For the text-containing cell, return its midpoint in (x, y) coordinate format. 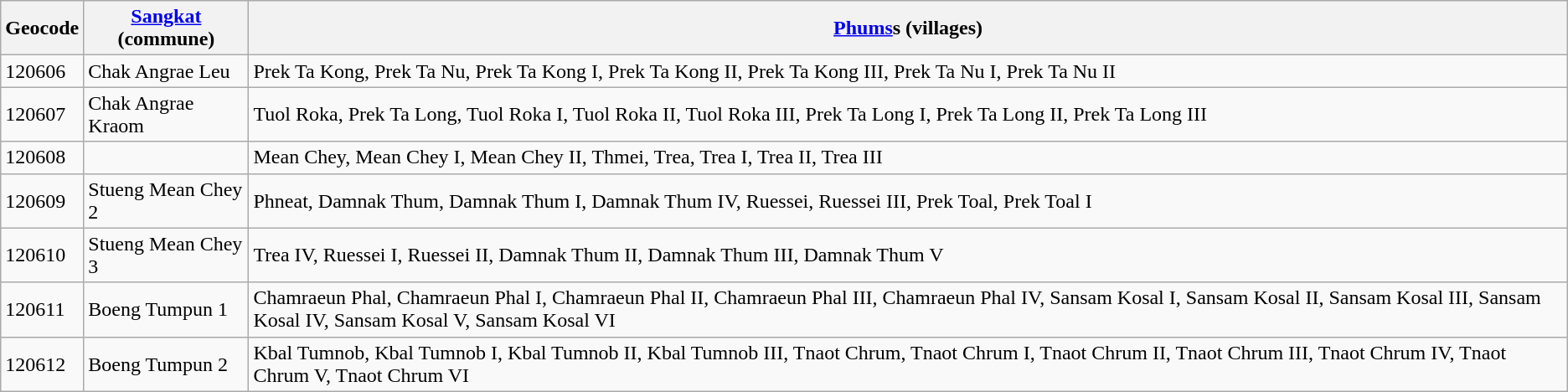
Stueng Mean Chey 2 (166, 201)
120606 (42, 71)
Boeng Tumpun 1 (166, 310)
Chak Angrae Leu (166, 71)
120608 (42, 157)
120612 (42, 364)
Stueng Mean Chey 3 (166, 255)
Sangkat (commune) (166, 28)
Tuol Roka, Prek Ta Long, Tuol Roka I, Tuol Roka II, Tuol Roka III, Prek Ta Long I, Prek Ta Long II, Prek Ta Long III (908, 114)
120607 (42, 114)
120610 (42, 255)
Chak Angrae Kraom (166, 114)
Geocode (42, 28)
120611 (42, 310)
Boeng Tumpun 2 (166, 364)
120609 (42, 201)
Phneat, Damnak Thum, Damnak Thum I, Damnak Thum IV, Ruessei, Ruessei III, Prek Toal, Prek Toal I (908, 201)
Trea IV, Ruessei I, Ruessei II, Damnak Thum II, Damnak Thum III, Damnak Thum V (908, 255)
Prek Ta Kong, Prek Ta Nu, Prek Ta Kong I, Prek Ta Kong II, Prek Ta Kong III, Prek Ta Nu I, Prek Ta Nu II (908, 71)
Phumss (villages) (908, 28)
Mean Chey, Mean Chey I, Mean Chey II, Thmei, Trea, Trea I, Trea II, Trea III (908, 157)
